Scan for the cell matching the given text and deliver its [x, y] coordinate at center. 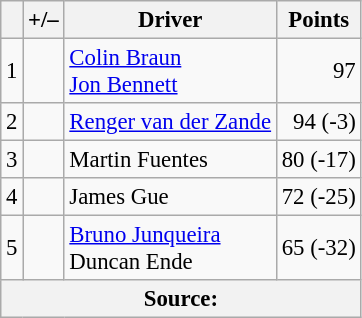
3 [12, 160]
2 [12, 122]
5 [12, 248]
94 (-3) [318, 122]
65 (-32) [318, 248]
Renger van der Zande [170, 122]
James Gue [170, 197]
Colin Braun Jon Bennett [170, 72]
72 (-25) [318, 197]
+/– [44, 20]
1 [12, 72]
80 (-17) [318, 160]
Martin Fuentes [170, 160]
Driver [170, 20]
Source: [181, 299]
97 [318, 72]
Bruno Junqueira Duncan Ende [170, 248]
Points [318, 20]
4 [12, 197]
